Locate the cell with the specified text and output its [x, y] center coordinate. 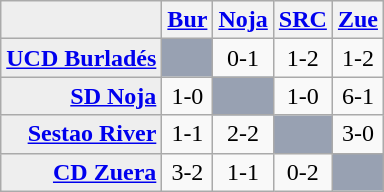
3-2 [188, 172]
Sestao River [82, 134]
6-1 [358, 96]
SD Noja [82, 96]
3-0 [358, 134]
0-2 [302, 172]
Noja [243, 20]
Zue [358, 20]
SRC [302, 20]
CD Zuera [82, 172]
0-1 [243, 58]
UCD Burladés [82, 58]
Bur [188, 20]
2-2 [243, 134]
